From the cell containing the given text, extract its center point as (X, Y) coordinate. 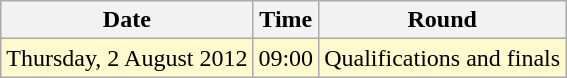
Time (286, 20)
Thursday, 2 August 2012 (127, 58)
Date (127, 20)
Qualifications and finals (442, 58)
09:00 (286, 58)
Round (442, 20)
